Return (X, Y) of the center of cell containing provided text 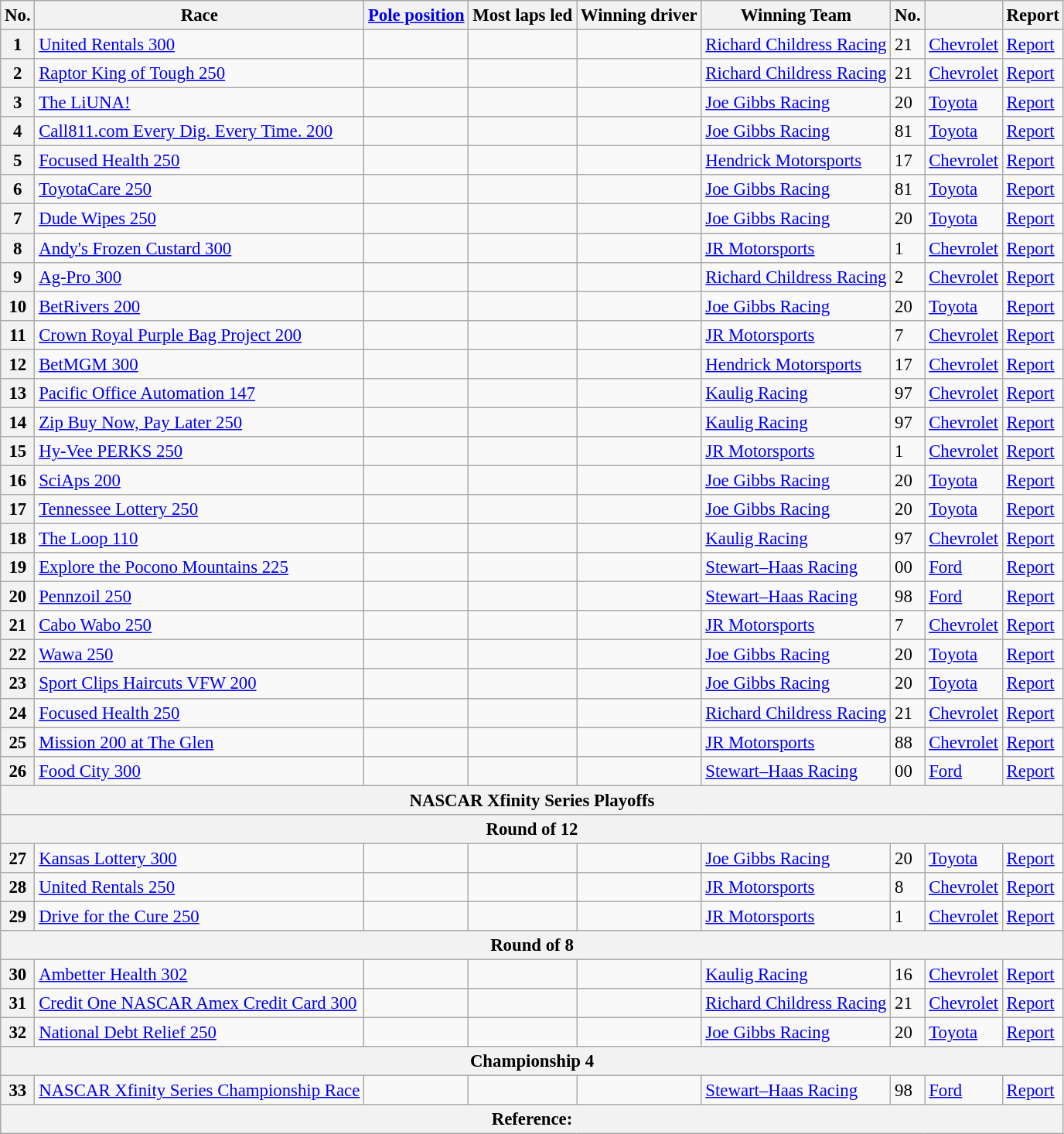
Race (199, 15)
Sport Clips Haircuts VFW 200 (199, 684)
23 (18, 684)
Crown Royal Purple Bag Project 200 (199, 335)
Championship 4 (532, 1061)
5 (18, 161)
88 (908, 742)
Wawa 250 (199, 655)
Dude Wipes 250 (199, 219)
33 (18, 1091)
10 (18, 306)
Kansas Lottery 300 (199, 858)
National Debt Relief 250 (199, 1033)
The LiUNA! (199, 103)
Round of 12 (532, 829)
Pacific Office Automation 147 (199, 393)
14 (18, 422)
Credit One NASCAR Amex Credit Card 300 (199, 1003)
NASCAR Xfinity Series Playoffs (532, 800)
Hy-Vee PERKS 250 (199, 451)
31 (18, 1003)
Andy's Frozen Custard 300 (199, 248)
25 (18, 742)
Tennessee Lottery 250 (199, 509)
BetMGM 300 (199, 364)
Raptor King of Tough 250 (199, 73)
29 (18, 916)
United Rentals 300 (199, 45)
30 (18, 975)
United Rentals 250 (199, 887)
Ag-Pro 300 (199, 277)
The Loop 110 (199, 539)
Ambetter Health 302 (199, 975)
Winning Team (796, 15)
ToyotaCare 250 (199, 189)
3 (18, 103)
Drive for the Cure 250 (199, 916)
27 (18, 858)
32 (18, 1033)
BetRivers 200 (199, 306)
12 (18, 364)
9 (18, 277)
11 (18, 335)
NASCAR Xfinity Series Championship Race (199, 1091)
Food City 300 (199, 771)
Call811.com Every Dig. Every Time. 200 (199, 131)
26 (18, 771)
Pennzoil 250 (199, 597)
15 (18, 451)
6 (18, 189)
Round of 8 (532, 945)
4 (18, 131)
SciAps 200 (199, 480)
19 (18, 567)
Winning driver (639, 15)
Pole position (416, 15)
22 (18, 655)
Zip Buy Now, Pay Later 250 (199, 422)
18 (18, 539)
Explore the Pocono Mountains 225 (199, 567)
13 (18, 393)
Mission 200 at The Glen (199, 742)
Most laps led (523, 15)
24 (18, 713)
Cabo Wabo 250 (199, 625)
28 (18, 887)
